Detect which cell encompasses the target text, then output its (X, Y) center coordinate. 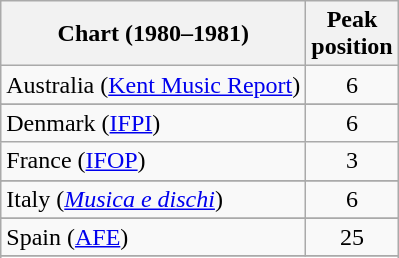
Chart (1980–1981) (154, 34)
Spain (AFE) (154, 237)
Peakposition (352, 34)
Australia (Kent Music Report) (154, 85)
Denmark (IFPI) (154, 123)
3 (352, 161)
France (IFOP) (154, 161)
25 (352, 237)
Italy (Musica e dischi) (154, 199)
